Provide the [X, Y] coordinate of the cell's center where the given text is located.  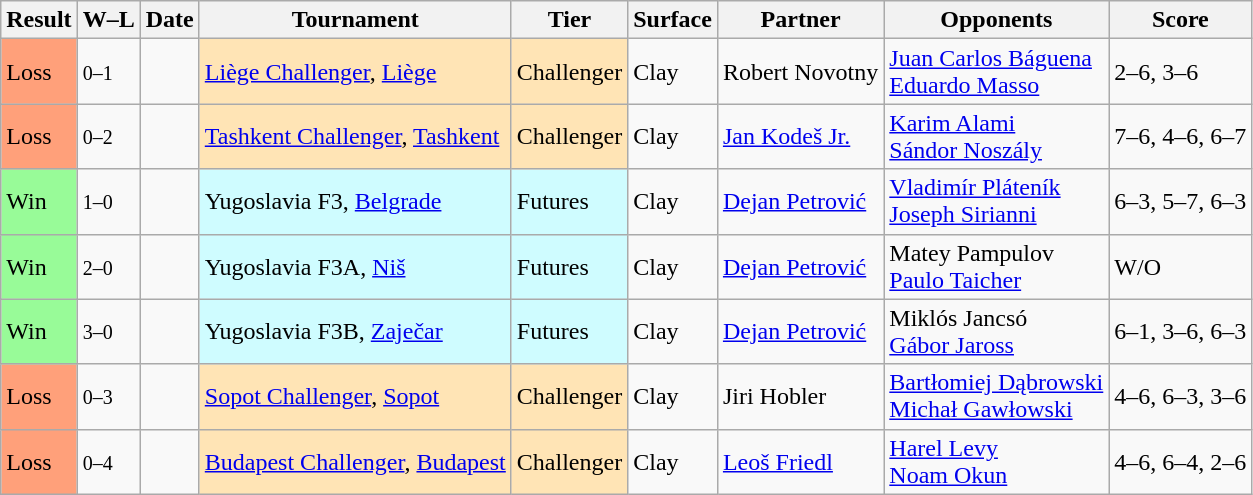
Leoš Friedl [800, 462]
6–1, 3–6, 6–3 [1180, 332]
3–0 [108, 332]
4–6, 6–4, 2–6 [1180, 462]
Partner [800, 20]
W–L [108, 20]
Date [170, 20]
Opponents [996, 20]
0–1 [108, 72]
Tashkent Challenger, Tashkent [355, 136]
Yugoslavia F3B, Zaječar [355, 332]
Vladimír Pláteník Joseph Sirianni [996, 202]
Miklós Jancsó Gábor Jaross [996, 332]
Liège Challenger, Liège [355, 72]
Yugoslavia F3, Belgrade [355, 202]
Tier [569, 20]
Jan Kodeš Jr. [800, 136]
0–3 [108, 396]
Matey Pampulov Paulo Taicher [996, 266]
Result [39, 20]
Jiri Hobler [800, 396]
Budapest Challenger, Budapest [355, 462]
Harel Levy Noam Okun [996, 462]
Robert Novotny [800, 72]
Yugoslavia F3A, Niš [355, 266]
Score [1180, 20]
4–6, 6–3, 3–6 [1180, 396]
0–2 [108, 136]
1–0 [108, 202]
Bartłomiej Dąbrowski Michał Gawłowski [996, 396]
Karim Alami Sándor Noszály [996, 136]
6–3, 5–7, 6–3 [1180, 202]
Surface [673, 20]
2–0 [108, 266]
7–6, 4–6, 6–7 [1180, 136]
Juan Carlos Báguena Eduardo Masso [996, 72]
0–4 [108, 462]
W/O [1180, 266]
2–6, 3–6 [1180, 72]
Sopot Challenger, Sopot [355, 396]
Tournament [355, 20]
